Locate the cell with the specified text and output its (x, y) center coordinate. 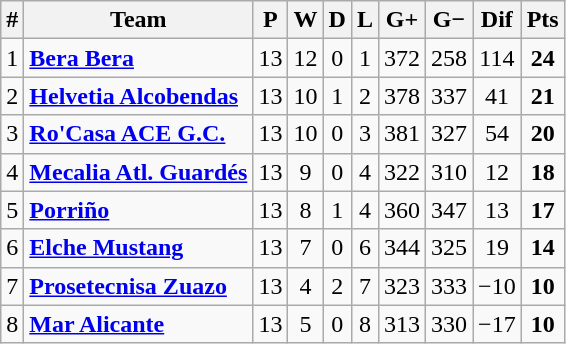
Elche Mustang (138, 248)
372 (402, 58)
9 (306, 172)
347 (450, 210)
# (12, 20)
310 (450, 172)
19 (498, 248)
Porriño (138, 210)
Helvetia Alcobendas (138, 96)
313 (402, 324)
258 (450, 58)
Dif (498, 20)
330 (450, 324)
Bera Bera (138, 58)
381 (402, 134)
17 (542, 210)
G− (450, 20)
360 (402, 210)
41 (498, 96)
325 (450, 248)
Prosetecnisa Zuazo (138, 286)
P (270, 20)
322 (402, 172)
21 (542, 96)
327 (450, 134)
333 (450, 286)
−10 (498, 286)
344 (402, 248)
18 (542, 172)
14 (542, 248)
24 (542, 58)
323 (402, 286)
Team (138, 20)
Pts (542, 20)
54 (498, 134)
G+ (402, 20)
D (337, 20)
W (306, 20)
337 (450, 96)
20 (542, 134)
Mecalia Atl. Guardés (138, 172)
L (364, 20)
Mar Alicante (138, 324)
378 (402, 96)
114 (498, 58)
−17 (498, 324)
Ro'Casa ACE G.C. (138, 134)
